For the text-containing cell, return its midpoint in (x, y) coordinate format. 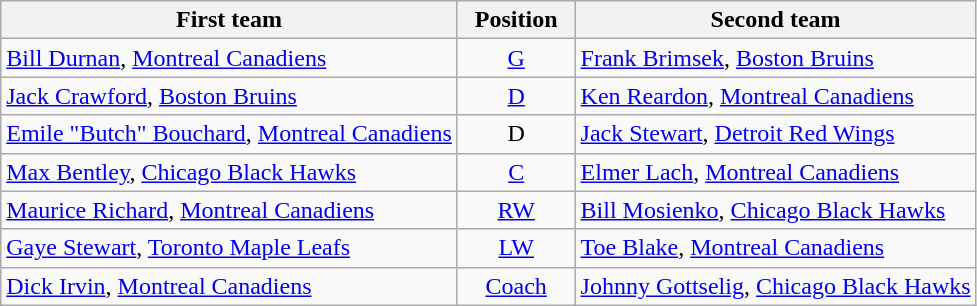
Maurice Richard, Montreal Canadiens (230, 210)
Ken Reardon, Montreal Canadiens (776, 96)
Johnny Gottselig, Chicago Black Hawks (776, 286)
Coach (516, 286)
Frank Brimsek, Boston Bruins (776, 58)
LW (516, 248)
Bill Durnan, Montreal Canadiens (230, 58)
RW (516, 210)
First team (230, 20)
Gaye Stewart, Toronto Maple Leafs (230, 248)
Jack Stewart, Detroit Red Wings (776, 134)
Toe Blake, Montreal Canadiens (776, 248)
Position (516, 20)
Emile "Butch" Bouchard, Montreal Canadiens (230, 134)
Jack Crawford, Boston Bruins (230, 96)
Bill Mosienko, Chicago Black Hawks (776, 210)
Max Bentley, Chicago Black Hawks (230, 172)
Dick Irvin, Montreal Canadiens (230, 286)
Elmer Lach, Montreal Canadiens (776, 172)
C (516, 172)
G (516, 58)
Second team (776, 20)
